Extract the (X, Y) coordinate from the center of the cell holding the provided text.  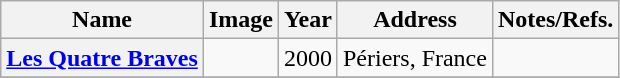
Les Quatre Braves (102, 58)
2000 (308, 58)
Notes/Refs. (555, 20)
Address (414, 20)
Périers, France (414, 58)
Image (240, 20)
Year (308, 20)
Name (102, 20)
